Detect which cell encompasses the target text, then output its [X, Y] center coordinate. 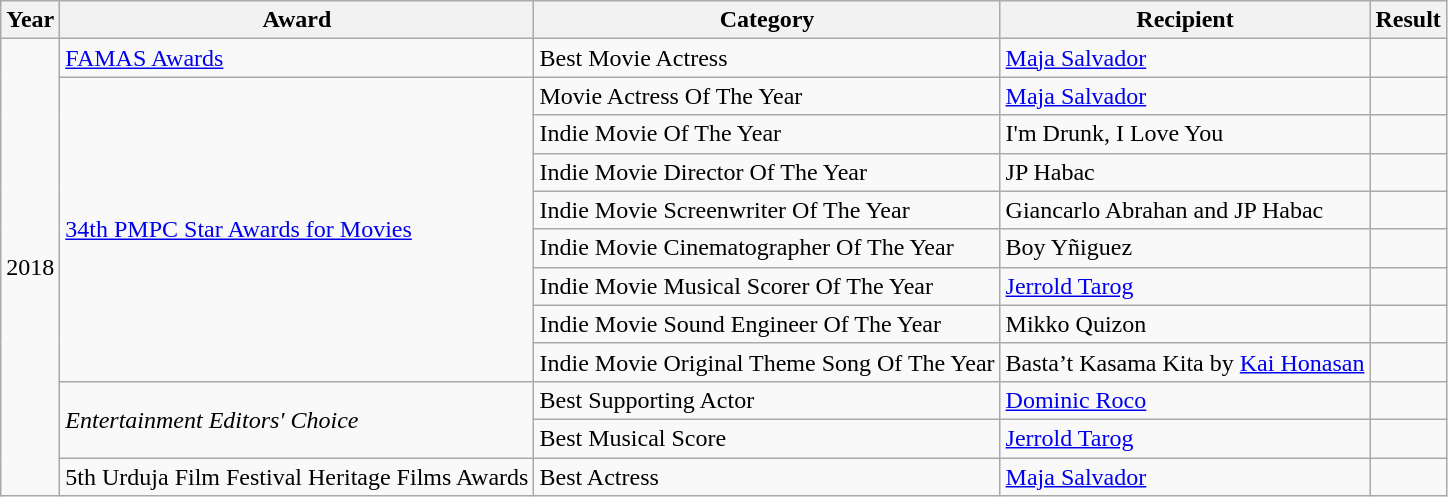
Dominic Roco [1185, 400]
Indie Movie Of The Year [767, 134]
Award [297, 20]
Year [30, 20]
Giancarlo Abrahan and JP Habac [1185, 210]
Indie Movie Screenwriter Of The Year [767, 210]
FAMAS Awards [297, 58]
Indie Movie Musical Scorer Of The Year [767, 286]
Best Movie Actress [767, 58]
Category [767, 20]
JP Habac [1185, 172]
Result [1408, 20]
Boy Yñiguez [1185, 248]
Indie Movie Sound Engineer Of The Year [767, 324]
Indie Movie Original Theme Song Of The Year [767, 362]
Mikko Quizon [1185, 324]
I'm Drunk, I Love You [1185, 134]
Entertainment Editors' Choice [297, 419]
Basta’t Kasama Kita by Kai Honasan [1185, 362]
2018 [30, 268]
Best Musical Score [767, 438]
Best Actress [767, 477]
Movie Actress Of The Year [767, 96]
Indie Movie Director Of The Year [767, 172]
34th PMPC Star Awards for Movies [297, 229]
Best Supporting Actor [767, 400]
5th Urduja Film Festival Heritage Films Awards [297, 477]
Indie Movie Cinematographer Of The Year [767, 248]
Recipient [1185, 20]
